From the cell containing the given text, extract its center point as [X, Y] coordinate. 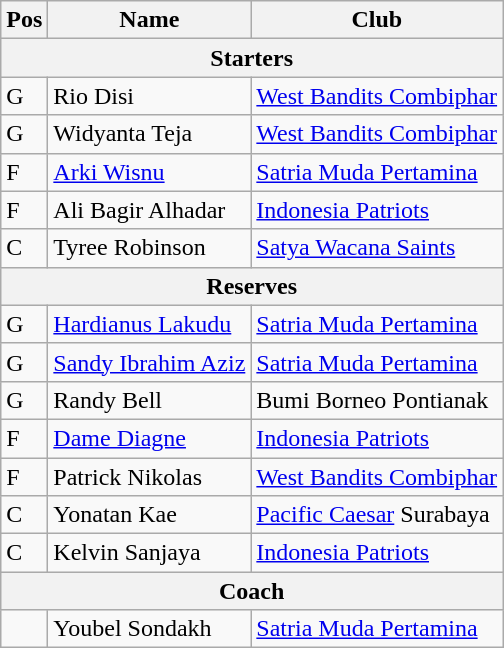
Randy Bell [150, 400]
Hardianus Lakudu [150, 324]
Youbel Sondakh [150, 629]
Arki Wisnu [150, 172]
Tyree Robinson [150, 248]
Kelvin Sanjaya [150, 553]
Yonatan Kae [150, 515]
Coach [252, 591]
Satya Wacana Saints [377, 248]
Sandy Ibrahim Aziz [150, 362]
Club [377, 20]
Reserves [252, 286]
Pacific Caesar Surabaya [377, 515]
Rio Disi [150, 96]
Bumi Borneo Pontianak [377, 400]
Ali Bagir Alhadar [150, 210]
Patrick Nikolas [150, 477]
Starters [252, 58]
Dame Diagne [150, 438]
Pos [24, 20]
Name [150, 20]
Widyanta Teja [150, 134]
